Return [x, y] of the center of cell containing provided text 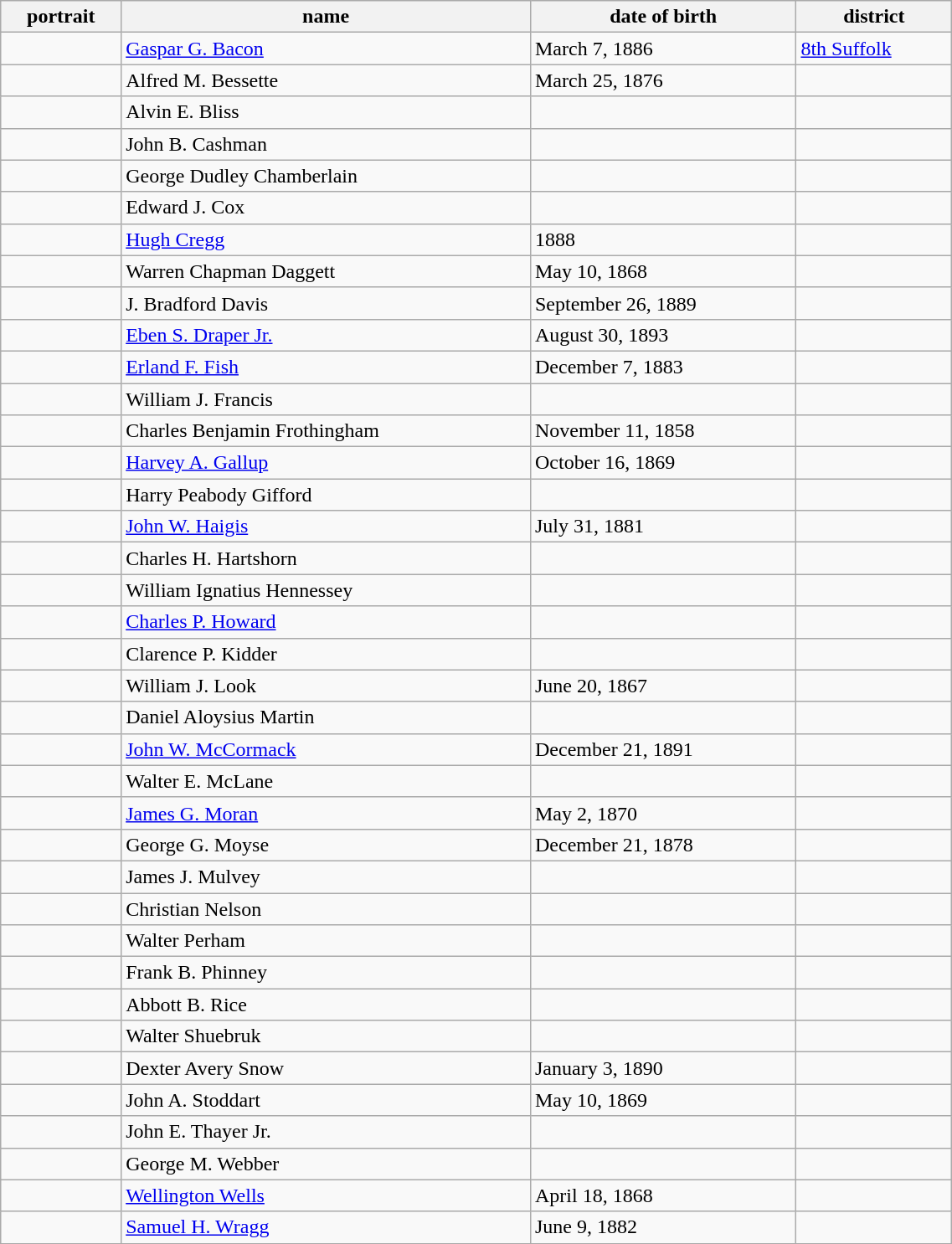
George Dudley Chamberlain [327, 176]
George M. Webber [327, 1164]
Walter Perham [327, 941]
November 11, 1858 [663, 431]
June 9, 1882 [663, 1227]
Dexter Avery Snow [327, 1068]
Erland F. Fish [327, 367]
May 10, 1869 [663, 1100]
James G. Moran [327, 813]
name [327, 17]
March 25, 1876 [663, 80]
William Ignatius Hennessey [327, 590]
Gaspar G. Bacon [327, 49]
Alfred M. Bessette [327, 80]
October 16, 1869 [663, 463]
Warren Chapman Daggett [327, 271]
Samuel H. Wragg [327, 1227]
December 7, 1883 [663, 367]
Walter Shuebruk [327, 1036]
William J. Francis [327, 399]
Frank B. Phinney [327, 973]
1888 [663, 239]
Christian Nelson [327, 908]
George G. Moyse [327, 845]
Walter E. McLane [327, 781]
Clarence P. Kidder [327, 654]
Hugh Cregg [327, 239]
Edward J. Cox [327, 208]
Charles H. Hartshorn [327, 558]
district [874, 17]
Charles Benjamin Frothingham [327, 431]
8th Suffolk [874, 49]
August 30, 1893 [663, 335]
Charles P. Howard [327, 622]
Alvin E. Bliss [327, 112]
June 20, 1867 [663, 686]
James J. Mulvey [327, 876]
Daniel Aloysius Martin [327, 717]
March 7, 1886 [663, 49]
date of birth [663, 17]
J. Bradford Davis [327, 303]
December 21, 1878 [663, 845]
Harvey A. Gallup [327, 463]
September 26, 1889 [663, 303]
May 10, 1868 [663, 271]
January 3, 1890 [663, 1068]
Harry Peabody Gifford [327, 495]
May 2, 1870 [663, 813]
William J. Look [327, 686]
John W. McCormack [327, 749]
Abbott B. Rice [327, 1005]
portrait [61, 17]
July 31, 1881 [663, 527]
John E. Thayer Jr. [327, 1132]
Wellington Wells [327, 1195]
December 21, 1891 [663, 749]
John W. Haigis [327, 527]
John B. Cashman [327, 144]
April 18, 1868 [663, 1195]
Eben S. Draper Jr. [327, 335]
John A. Stoddart [327, 1100]
